Identify which cell holds the provided text, then report its (x, y) central coordinate. 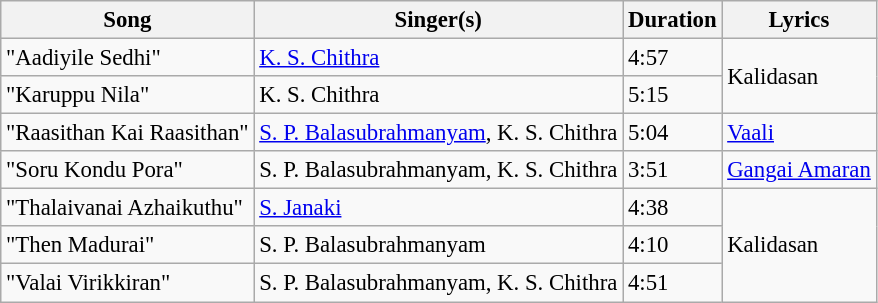
Lyrics (799, 20)
"Then Madurai" (128, 245)
4:57 (672, 58)
"Aadiyile Sedhi" (128, 58)
"Karuppu Nila" (128, 95)
Gangai Amaran (799, 170)
"Soru Kondu Pora" (128, 170)
Vaali (799, 133)
4:10 (672, 245)
Song (128, 20)
S. Janaki (438, 208)
5:15 (672, 95)
"Thalaivanai Azhaikuthu" (128, 208)
4:51 (672, 283)
5:04 (672, 133)
3:51 (672, 170)
S. P. Balasubrahmanyam (438, 245)
"Valai Virikkiran" (128, 283)
"Raasithan Kai Raasithan" (128, 133)
4:38 (672, 208)
Singer(s) (438, 20)
Duration (672, 20)
